Extract the (x, y) coordinate from the center of the cell holding the provided text.  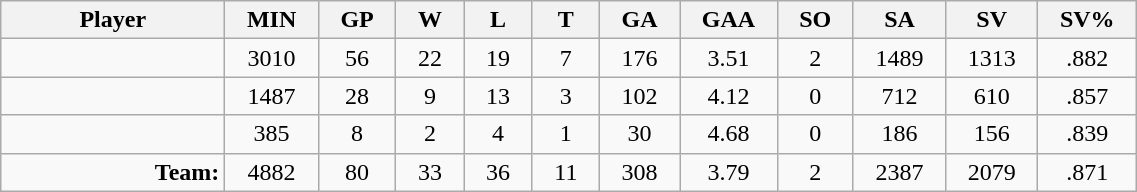
308 (639, 172)
28 (357, 96)
W (430, 20)
36 (498, 172)
22 (430, 58)
8 (357, 134)
1487 (272, 96)
Player (113, 20)
3.51 (729, 58)
.871 (1088, 172)
156 (992, 134)
4882 (272, 172)
SO (815, 20)
712 (899, 96)
.882 (1088, 58)
SV% (1088, 20)
610 (992, 96)
T (566, 20)
4.12 (729, 96)
.857 (1088, 96)
19 (498, 58)
13 (498, 96)
MIN (272, 20)
1313 (992, 58)
11 (566, 172)
Team: (113, 172)
102 (639, 96)
56 (357, 58)
.839 (1088, 134)
GAA (729, 20)
2079 (992, 172)
1 (566, 134)
2387 (899, 172)
SV (992, 20)
3.79 (729, 172)
4.68 (729, 134)
L (498, 20)
7 (566, 58)
80 (357, 172)
186 (899, 134)
1489 (899, 58)
385 (272, 134)
30 (639, 134)
3010 (272, 58)
4 (498, 134)
GP (357, 20)
3 (566, 96)
9 (430, 96)
176 (639, 58)
33 (430, 172)
GA (639, 20)
SA (899, 20)
